Return [X, Y] of the center of cell containing provided text 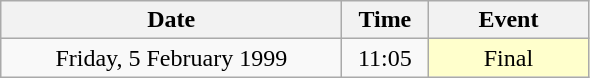
Time [385, 20]
Friday, 5 February 1999 [172, 58]
11:05 [385, 58]
Date [172, 20]
Event [508, 20]
Final [508, 58]
